Return [X, Y] of the center of cell containing provided text 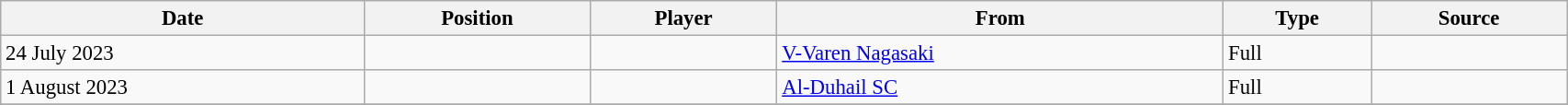
Player [683, 18]
Date [183, 18]
Source [1468, 18]
24 July 2023 [183, 53]
Type [1297, 18]
Position [478, 18]
V-Varen Nagasaki [1000, 53]
1 August 2023 [183, 87]
From [1000, 18]
Al-Duhail SC [1000, 87]
